From the cell containing the given text, extract its center point as [x, y] coordinate. 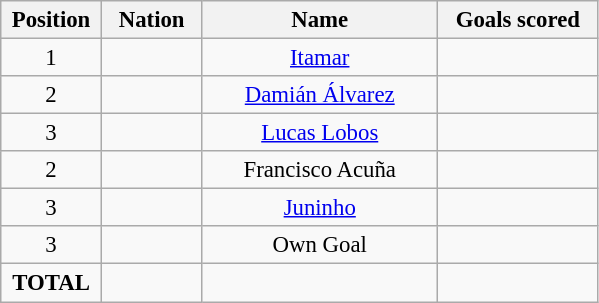
Lucas Lobos [320, 133]
Juninho [320, 208]
Francisco Acuña [320, 170]
TOTAL [52, 283]
Position [52, 20]
Itamar [320, 58]
1 [52, 58]
Goals scored [518, 20]
Name [320, 20]
Nation [152, 20]
Own Goal [320, 245]
Damián Álvarez [320, 95]
